Extract the (X, Y) coordinate from the center of the cell holding the provided text.  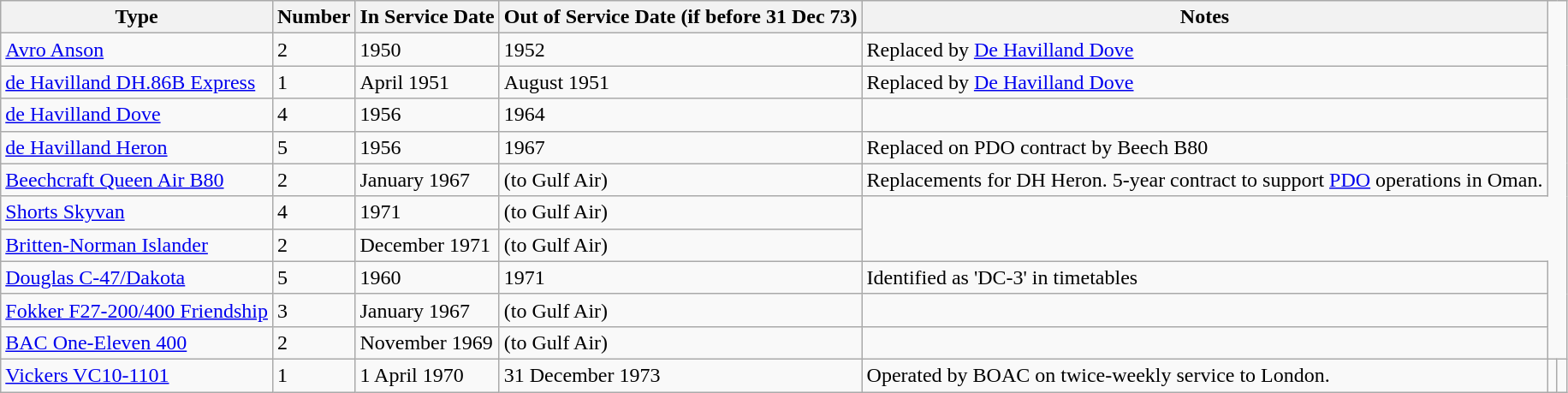
In Service Date (427, 17)
November 1969 (427, 342)
Operated by BOAC on twice-weekly service to London. (1205, 375)
de Havilland Heron (137, 147)
Britten-Norman Islander (137, 245)
August 1951 (680, 82)
December 1971 (427, 245)
1967 (680, 147)
de Havilland DH.86B Express (137, 82)
1950 (427, 50)
Avro Anson (137, 50)
Type (137, 17)
1952 (680, 50)
Douglas C-47/Dakota (137, 277)
3 (313, 310)
Replaced on PDO contract by Beech B80 (1205, 147)
1 April 1970 (427, 375)
Replacements for DH Heron. 5-year contract to support PDO operations in Oman. (1205, 180)
de Havilland Dove (137, 115)
Notes (1205, 17)
1964 (680, 115)
Number (313, 17)
Fokker F27-200/400 Friendship (137, 310)
Vickers VC10-1101 (137, 375)
31 December 1973 (680, 375)
Out of Service Date (if before 31 Dec 73) (680, 17)
1960 (427, 277)
April 1951 (427, 82)
Beechcraft Queen Air B80 (137, 180)
BAC One-Eleven 400 (137, 342)
Shorts Skyvan (137, 212)
Identified as 'DC-3' in timetables (1205, 277)
